Output the (x, y) coordinate of the center of the cell containing the given text.  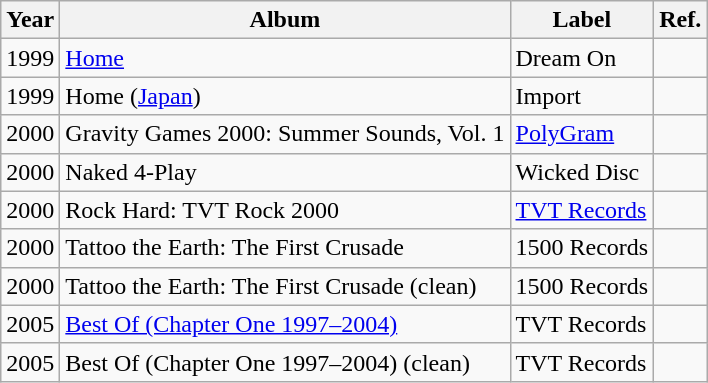
Year (30, 20)
Album (285, 20)
Best Of (Chapter One 1997–2004) (clean) (285, 362)
Import (582, 96)
Label (582, 20)
Best Of (Chapter One 1997–2004) (285, 324)
Dream On (582, 58)
Rock Hard: TVT Rock 2000 (285, 210)
Wicked Disc (582, 172)
Home (285, 58)
PolyGram (582, 134)
Tattoo the Earth: The First Crusade (clean) (285, 286)
Tattoo the Earth: The First Crusade (285, 248)
Gravity Games 2000: Summer Sounds, Vol. 1 (285, 134)
Home (Japan) (285, 96)
Naked 4-Play (285, 172)
Ref. (680, 20)
